Locate the cell with the specified text and output its (X, Y) center coordinate. 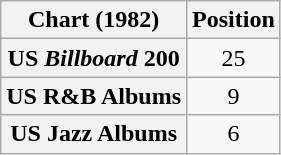
6 (234, 134)
25 (234, 58)
US Billboard 200 (94, 58)
Chart (1982) (94, 20)
Position (234, 20)
9 (234, 96)
US R&B Albums (94, 96)
US Jazz Albums (94, 134)
